Provide the (x, y) coordinate of the cell's center where the given text is located.  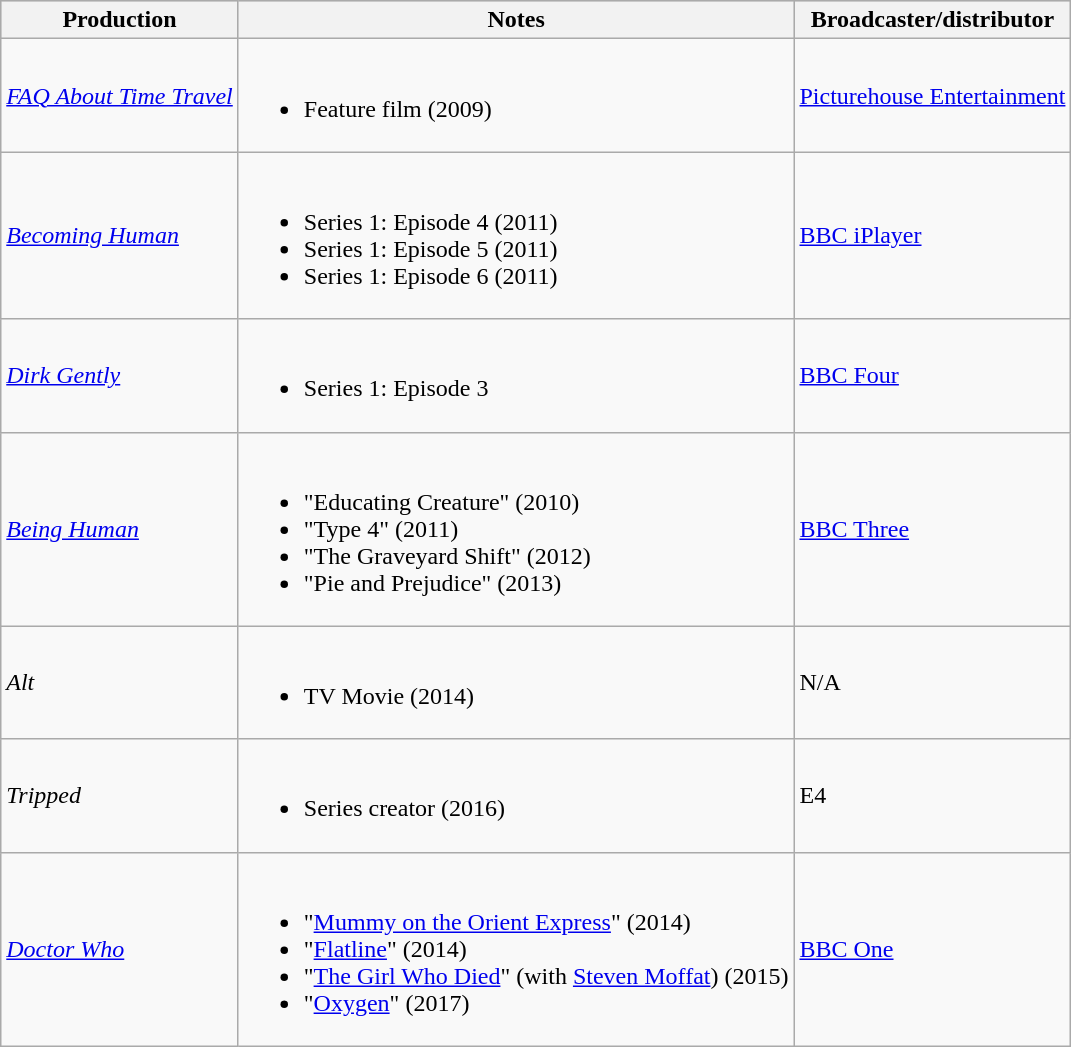
Dirk Gently (120, 376)
Broadcaster/distributor (932, 20)
BBC Four (932, 376)
Notes (516, 20)
BBC iPlayer (932, 236)
Series 1: Episode 3 (516, 376)
Doctor Who (120, 949)
BBC One (932, 949)
TV Movie (2014) (516, 682)
Becoming Human (120, 236)
"Mummy on the Orient Express" (2014)"Flatline" (2014)"The Girl Who Died" (with Steven Moffat) (2015)"Oxygen" (2017) (516, 949)
BBC Three (932, 529)
Tripped (120, 796)
Picturehouse Entertainment (932, 96)
Series 1: Episode 4 (2011)Series 1: Episode 5 (2011)Series 1: Episode 6 (2011) (516, 236)
N/A (932, 682)
Production (120, 20)
Feature film (2009) (516, 96)
FAQ About Time Travel (120, 96)
Alt (120, 682)
E4 (932, 796)
Being Human (120, 529)
"Educating Creature" (2010)"Type 4" (2011)"The Graveyard Shift" (2012)"Pie and Prejudice" (2013) (516, 529)
Series creator (2016) (516, 796)
